Pinpoint the cell where the given text exists, returning its [x, y] midpoint coordinate. 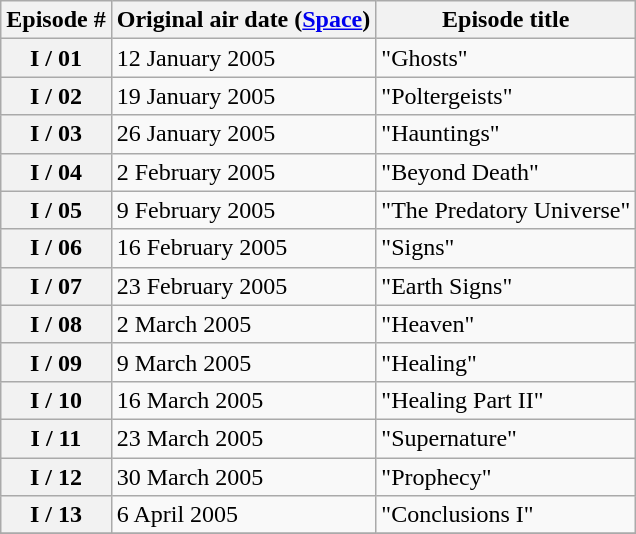
I / 06 [56, 248]
I / 02 [56, 96]
23 March 2005 [244, 438]
I / 03 [56, 134]
30 March 2005 [244, 477]
12 January 2005 [244, 58]
"Healing Part II" [506, 400]
"Hauntings" [506, 134]
I / 12 [56, 477]
26 January 2005 [244, 134]
I / 13 [56, 515]
"Signs" [506, 248]
"Poltergeists" [506, 96]
23 February 2005 [244, 286]
"Beyond Death" [506, 172]
"The Predatory Universe" [506, 210]
I / 01 [56, 58]
"Heaven" [506, 324]
I / 07 [56, 286]
"Ghosts" [506, 58]
Original air date (Space) [244, 20]
"Prophecy" [506, 477]
Episode title [506, 20]
16 February 2005 [244, 248]
I / 04 [56, 172]
"Healing" [506, 362]
9 February 2005 [244, 210]
2 February 2005 [244, 172]
9 March 2005 [244, 362]
I / 05 [56, 210]
I / 10 [56, 400]
2 March 2005 [244, 324]
19 January 2005 [244, 96]
I / 11 [56, 438]
Episode # [56, 20]
I / 08 [56, 324]
"Conclusions I" [506, 515]
6 April 2005 [244, 515]
16 March 2005 [244, 400]
"Supernature" [506, 438]
I / 09 [56, 362]
"Earth Signs" [506, 286]
